Extract the [x, y] coordinate from the center of the cell holding the provided text.  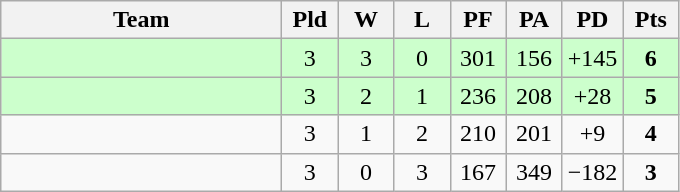
+9 [592, 134]
5 [651, 96]
4 [651, 134]
6 [651, 58]
349 [534, 172]
−182 [592, 172]
210 [478, 134]
201 [534, 134]
+28 [592, 96]
PD [592, 20]
208 [534, 96]
+145 [592, 58]
W [366, 20]
Pld [310, 20]
236 [478, 96]
156 [534, 58]
PA [534, 20]
301 [478, 58]
L [422, 20]
167 [478, 172]
Team [142, 20]
PF [478, 20]
Pts [651, 20]
